Detect which cell encompasses the target text, then output its (x, y) center coordinate. 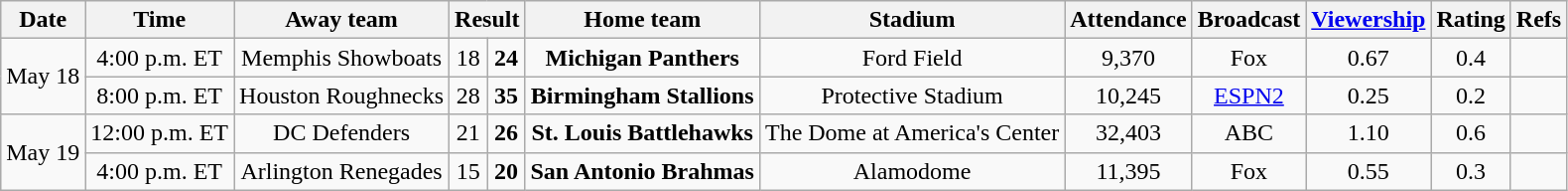
Memphis Showboats (341, 58)
Viewership (1369, 20)
ESPN2 (1248, 95)
Arlington Renegades (341, 171)
Houston Roughnecks (341, 95)
Time (160, 20)
DC Defenders (341, 133)
12:00 p.m. ET (160, 133)
11,395 (1128, 171)
0.55 (1369, 171)
28 (468, 95)
0.25 (1369, 95)
Attendance (1128, 20)
ABC (1248, 133)
May 19 (44, 152)
0.4 (1471, 58)
9,370 (1128, 58)
Ford Field (911, 58)
Refs (1538, 20)
32,403 (1128, 133)
Birmingham Stallions (642, 95)
8:00 p.m. ET (160, 95)
Michigan Panthers (642, 58)
0.3 (1471, 171)
Rating (1471, 20)
10,245 (1128, 95)
Date (44, 20)
1.10 (1369, 133)
Broadcast (1248, 20)
May 18 (44, 77)
The Dome at America's Center (911, 133)
18 (468, 58)
20 (506, 171)
0.67 (1369, 58)
San Antonio Brahmas (642, 171)
24 (506, 58)
Alamodome (911, 171)
Protective Stadium (911, 95)
0.6 (1471, 133)
Home team (642, 20)
Away team (341, 20)
35 (506, 95)
26 (506, 133)
0.2 (1471, 95)
21 (468, 133)
Stadium (911, 20)
15 (468, 171)
St. Louis Battlehawks (642, 133)
Result (487, 20)
